Return [x, y] of the center of cell containing provided text 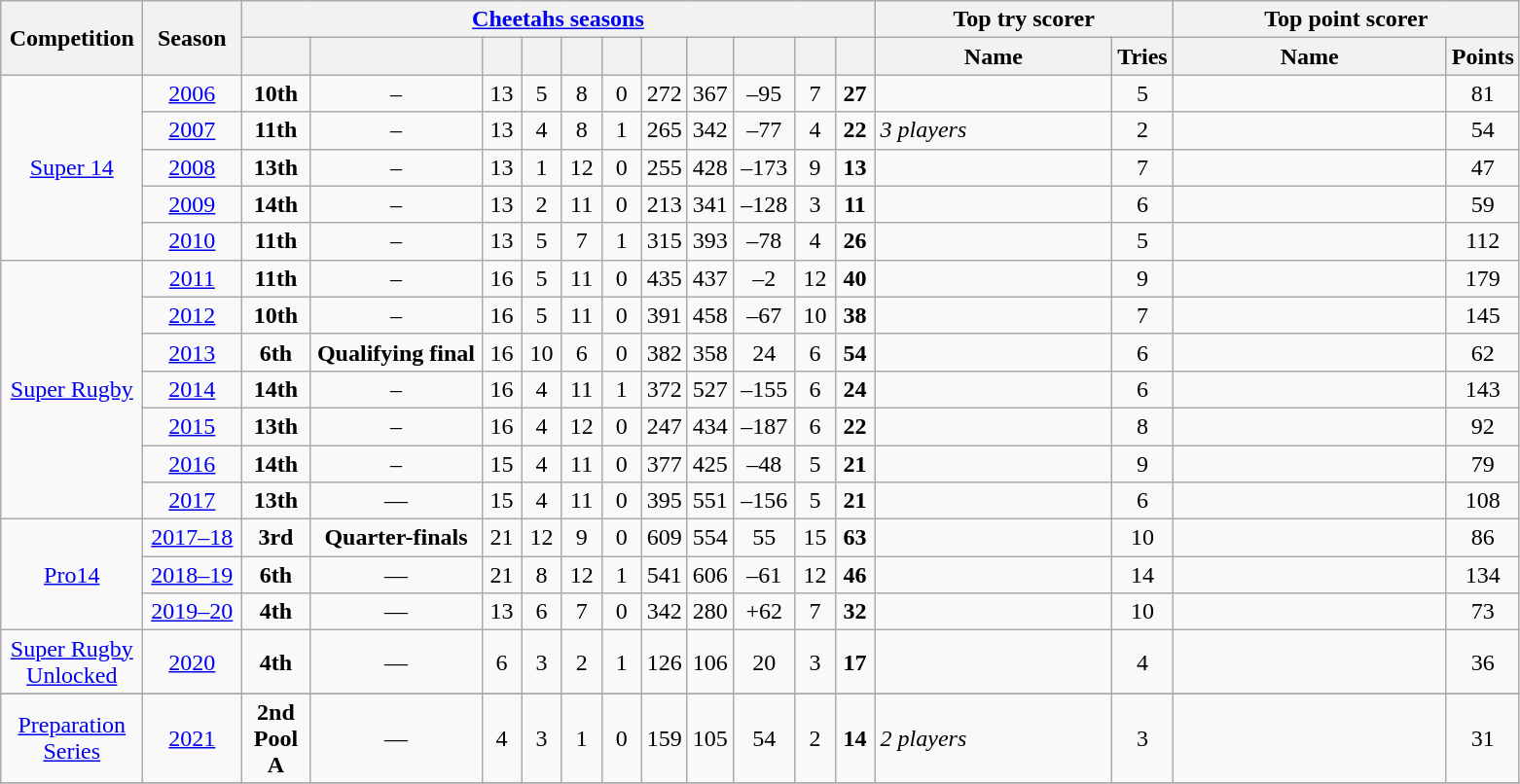
2nd Pool A [276, 738]
2006 [193, 93]
358 [710, 352]
17 [854, 661]
554 [710, 538]
+62 [764, 612]
55 [764, 538]
106 [710, 661]
–155 [764, 389]
Preparation Series [72, 738]
Top point scorer [1346, 19]
143 [1483, 389]
–95 [764, 93]
26 [854, 241]
Top try scorer [1024, 19]
62 [1483, 352]
Cheetahs seasons [559, 19]
38 [854, 315]
367 [710, 93]
–77 [764, 130]
134 [1483, 575]
–78 [764, 241]
527 [710, 389]
609 [664, 538]
126 [664, 661]
46 [854, 575]
425 [710, 464]
–67 [764, 315]
105 [710, 738]
393 [710, 241]
272 [664, 93]
2013 [193, 352]
86 [1483, 538]
3rd [276, 538]
27 [854, 93]
2017–18 [193, 538]
–61 [764, 575]
Super 14 [72, 167]
2018–19 [193, 575]
2009 [193, 204]
63 [854, 538]
2014 [193, 389]
Season [193, 38]
2017 [193, 501]
–48 [764, 464]
159 [664, 738]
2021 [193, 738]
Super Rugby [72, 389]
112 [1483, 241]
265 [664, 130]
2012 [193, 315]
541 [664, 575]
428 [710, 167]
92 [1483, 426]
Competition [72, 38]
3 players [994, 130]
Tries [1142, 56]
31 [1483, 738]
108 [1483, 501]
437 [710, 278]
–2 [764, 278]
Super Rugby Unlocked [72, 661]
391 [664, 315]
79 [1483, 464]
–187 [764, 426]
145 [1483, 315]
2019–20 [193, 612]
Qualifying final [396, 352]
179 [1483, 278]
247 [664, 426]
341 [710, 204]
434 [710, 426]
32 [854, 612]
2 players [994, 738]
377 [664, 464]
280 [710, 612]
2011 [193, 278]
458 [710, 315]
255 [664, 167]
315 [664, 241]
551 [710, 501]
2007 [193, 130]
20 [764, 661]
2015 [193, 426]
73 [1483, 612]
36 [1483, 661]
Quarter-finals [396, 538]
382 [664, 352]
395 [664, 501]
Pro14 [72, 575]
Points [1483, 56]
435 [664, 278]
213 [664, 204]
81 [1483, 93]
–156 [764, 501]
40 [854, 278]
2008 [193, 167]
–173 [764, 167]
372 [664, 389]
2020 [193, 661]
606 [710, 575]
47 [1483, 167]
2016 [193, 464]
59 [1483, 204]
2010 [193, 241]
–128 [764, 204]
